Scan for the cell matching the given text and deliver its [X, Y] coordinate at center. 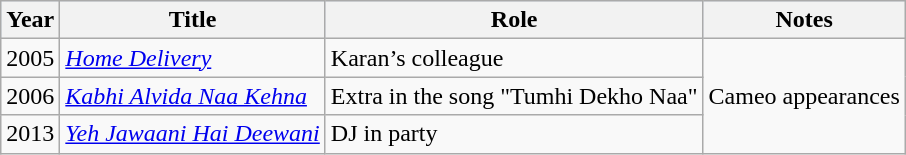
Notes [804, 20]
Karan’s colleague [514, 58]
Extra in the song "Tumhi Dekho Naa" [514, 96]
Title [193, 20]
Role [514, 20]
2006 [30, 96]
2005 [30, 58]
Kabhi Alvida Naa Kehna [193, 96]
2013 [30, 134]
Cameo appearances [804, 96]
Home Delivery [193, 58]
Year [30, 20]
Yeh Jawaani Hai Deewani [193, 134]
DJ in party [514, 134]
